Identify which cell holds the provided text, then report its [x, y] central coordinate. 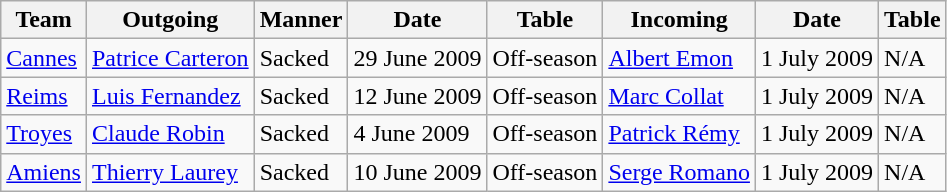
29 June 2009 [418, 58]
Claude Robin [170, 134]
Luis Fernandez [170, 96]
Marc Collat [680, 96]
10 June 2009 [418, 172]
Serge Romano [680, 172]
Team [44, 20]
4 June 2009 [418, 134]
Reims [44, 96]
Outgoing [170, 20]
Thierry Laurey [170, 172]
Cannes [44, 58]
Amiens [44, 172]
Troyes [44, 134]
12 June 2009 [418, 96]
Albert Emon [680, 58]
Incoming [680, 20]
Manner [301, 20]
Patrick Rémy [680, 134]
Patrice Carteron [170, 58]
